Provide the (X, Y) coordinate of the cell's center where the given text is located.  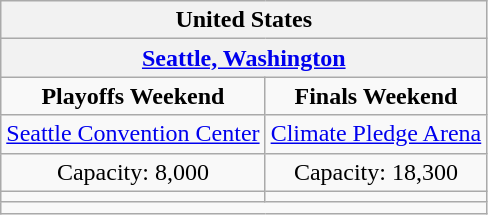
Seattle Convention Center (133, 134)
Playoffs Weekend (133, 96)
Climate Pledge Arena (376, 134)
United States (244, 20)
Finals Weekend (376, 96)
Seattle, Washington (244, 58)
Capacity: 18,300 (376, 172)
Capacity: 8,000 (133, 172)
